Scan for the cell matching the given text and deliver its [X, Y] coordinate at center. 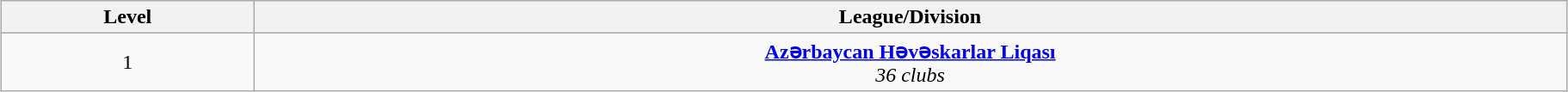
League/Division [911, 17]
Level [127, 17]
1 [127, 62]
Azərbaycan Həvəskarlar Liqası36 clubs [911, 62]
